Find where the given text appears and provide that cell's center as (x, y) coordinate. 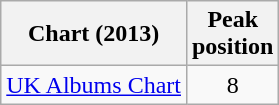
8 (232, 85)
Chart (2013) (94, 34)
Peakposition (232, 34)
UK Albums Chart (94, 85)
